Identify which cell holds the provided text, then report its [X, Y] central coordinate. 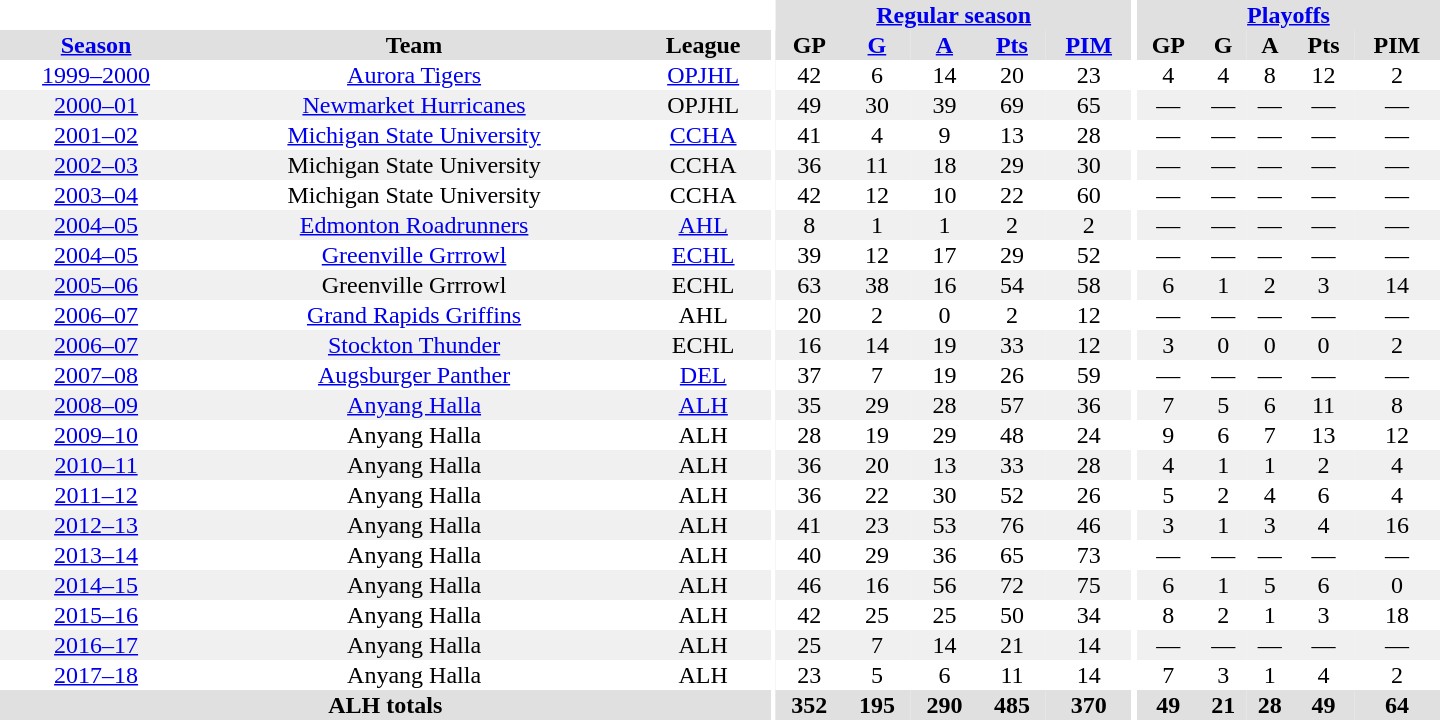
2016–17 [96, 645]
64 [1397, 705]
75 [1089, 585]
34 [1089, 615]
2005–06 [96, 285]
2008–09 [96, 405]
48 [1012, 435]
53 [945, 525]
37 [810, 375]
Season [96, 45]
1999–2000 [96, 75]
59 [1089, 375]
38 [877, 285]
485 [1012, 705]
Augsburger Panther [414, 375]
54 [1012, 285]
56 [945, 585]
17 [945, 255]
60 [1089, 195]
2017–18 [96, 675]
58 [1089, 285]
352 [810, 705]
2007–08 [96, 375]
195 [877, 705]
50 [1012, 615]
24 [1089, 435]
Aurora Tigers [414, 75]
40 [810, 555]
2015–16 [96, 615]
Newmarket Hurricanes [414, 105]
Edmonton Roadrunners [414, 225]
2001–02 [96, 135]
DEL [703, 375]
2011–12 [96, 495]
2013–14 [96, 555]
76 [1012, 525]
League [703, 45]
2014–15 [96, 585]
Stockton Thunder [414, 345]
290 [945, 705]
72 [1012, 585]
57 [1012, 405]
2012–13 [96, 525]
Team [414, 45]
370 [1089, 705]
2010–11 [96, 465]
Regular season [954, 15]
63 [810, 285]
Grand Rapids Griffins [414, 315]
73 [1089, 555]
69 [1012, 105]
Playoffs [1288, 15]
35 [810, 405]
2000–01 [96, 105]
10 [945, 195]
ALH totals [385, 705]
2009–10 [96, 435]
2003–04 [96, 195]
2002–03 [96, 165]
